Search for the cell housing the specified text and yield its (X, Y) center coordinate. 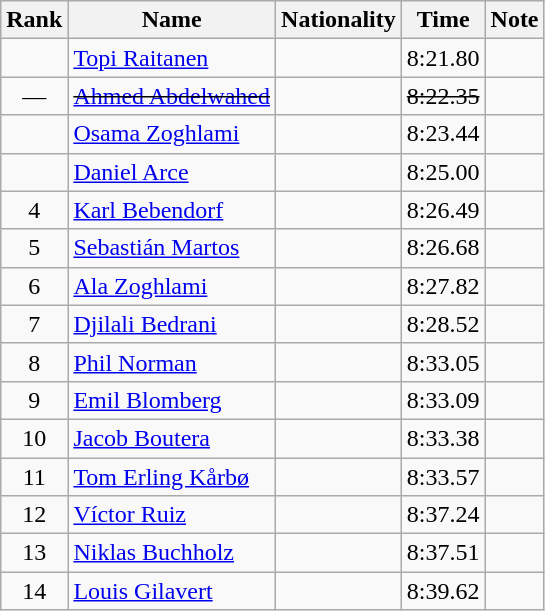
Jacob Boutera (172, 438)
8:27.82 (443, 286)
Louis Gilavert (172, 591)
11 (34, 477)
Ahmed Abdelwahed (172, 96)
8:39.62 (443, 591)
8:22.35 (443, 96)
13 (34, 553)
Time (443, 20)
Djilali Bedrani (172, 324)
Ala Zoghlami (172, 286)
Note (514, 20)
8:28.52 (443, 324)
Osama Zoghlami (172, 134)
8:33.05 (443, 362)
Niklas Buchholz (172, 553)
Rank (34, 20)
8:33.57 (443, 477)
8:33.09 (443, 400)
8:25.00 (443, 172)
Daniel Arce (172, 172)
12 (34, 515)
Sebastián Martos (172, 248)
— (34, 96)
Emil Blomberg (172, 400)
8:37.24 (443, 515)
Tom Erling Kårbø (172, 477)
8:37.51 (443, 553)
Nationality (339, 20)
Phil Norman (172, 362)
Víctor Ruiz (172, 515)
8:26.68 (443, 248)
8:21.80 (443, 58)
14 (34, 591)
Topi Raitanen (172, 58)
9 (34, 400)
8:33.38 (443, 438)
5 (34, 248)
8:23.44 (443, 134)
Karl Bebendorf (172, 210)
7 (34, 324)
8 (34, 362)
4 (34, 210)
6 (34, 286)
8:26.49 (443, 210)
Name (172, 20)
10 (34, 438)
